Locate the cell with the specified text and output its [x, y] center coordinate. 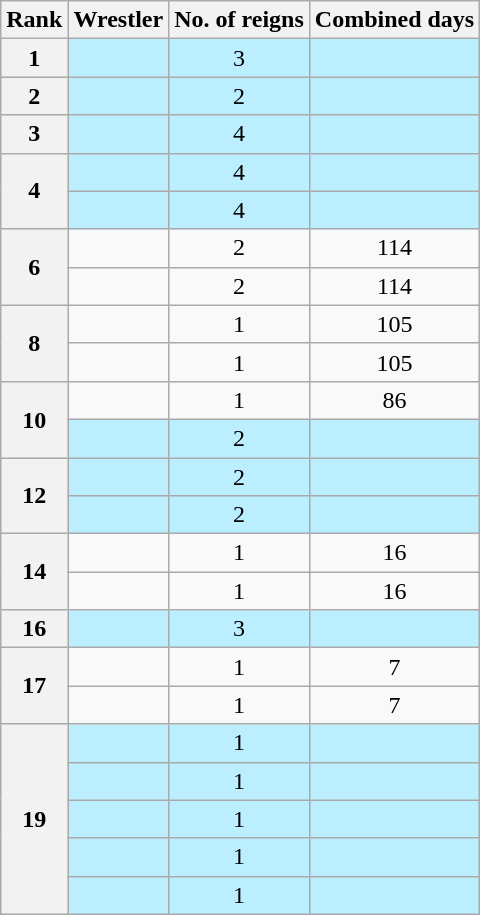
14 [34, 572]
10 [34, 419]
Combined days [394, 20]
19 [34, 819]
17 [34, 686]
No. of reigns [240, 20]
6 [34, 267]
86 [394, 400]
Wrestler [118, 20]
Rank [34, 20]
12 [34, 496]
8 [34, 343]
